Output the (X, Y) coordinate of the center of the cell containing the given text.  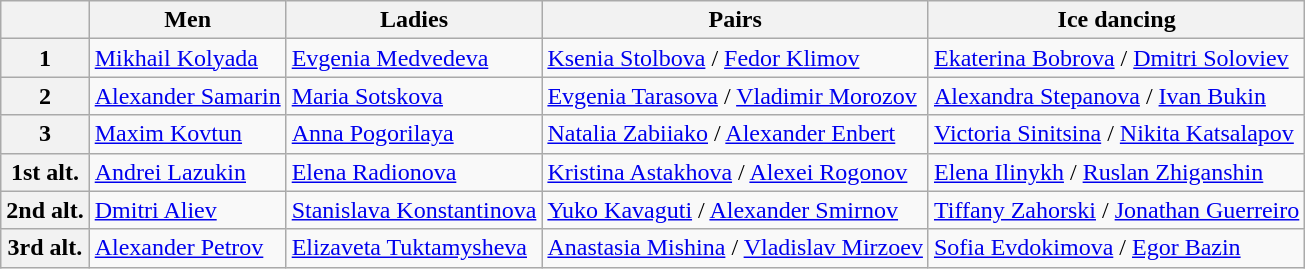
Alexandra Stepanova / Ivan Bukin (1116, 96)
Elena Ilinykh / Ruslan Zhiganshin (1116, 172)
Ladies (414, 20)
3 (45, 134)
Pairs (736, 20)
1st alt. (45, 172)
Evgenia Tarasova / Vladimir Morozov (736, 96)
Dmitri Aliev (188, 210)
Anastasia Mishina / Vladislav Mirzoev (736, 248)
2 (45, 96)
Ksenia Stolbova / Fedor Klimov (736, 58)
Kristina Astakhova / Alexei Rogonov (736, 172)
Alexander Petrov (188, 248)
Elena Radionova (414, 172)
Sofia Evdokimova / Egor Bazin (1116, 248)
Ice dancing (1116, 20)
Yuko Kavaguti / Alexander Smirnov (736, 210)
1 (45, 58)
Victoria Sinitsina / Nikita Katsalapov (1116, 134)
2nd alt. (45, 210)
Elizaveta Tuktamysheva (414, 248)
Stanislava Konstantinova (414, 210)
Alexander Samarin (188, 96)
Natalia Zabiiako / Alexander Enbert (736, 134)
Andrei Lazukin (188, 172)
Men (188, 20)
Maria Sotskova (414, 96)
3rd alt. (45, 248)
Maxim Kovtun (188, 134)
Evgenia Medvedeva (414, 58)
Tiffany Zahorski / Jonathan Guerreiro (1116, 210)
Anna Pogorilaya (414, 134)
Ekaterina Bobrova / Dmitri Soloviev (1116, 58)
Mikhail Kolyada (188, 58)
